Provide the [x, y] coordinate of the cell's center where the given text is located.  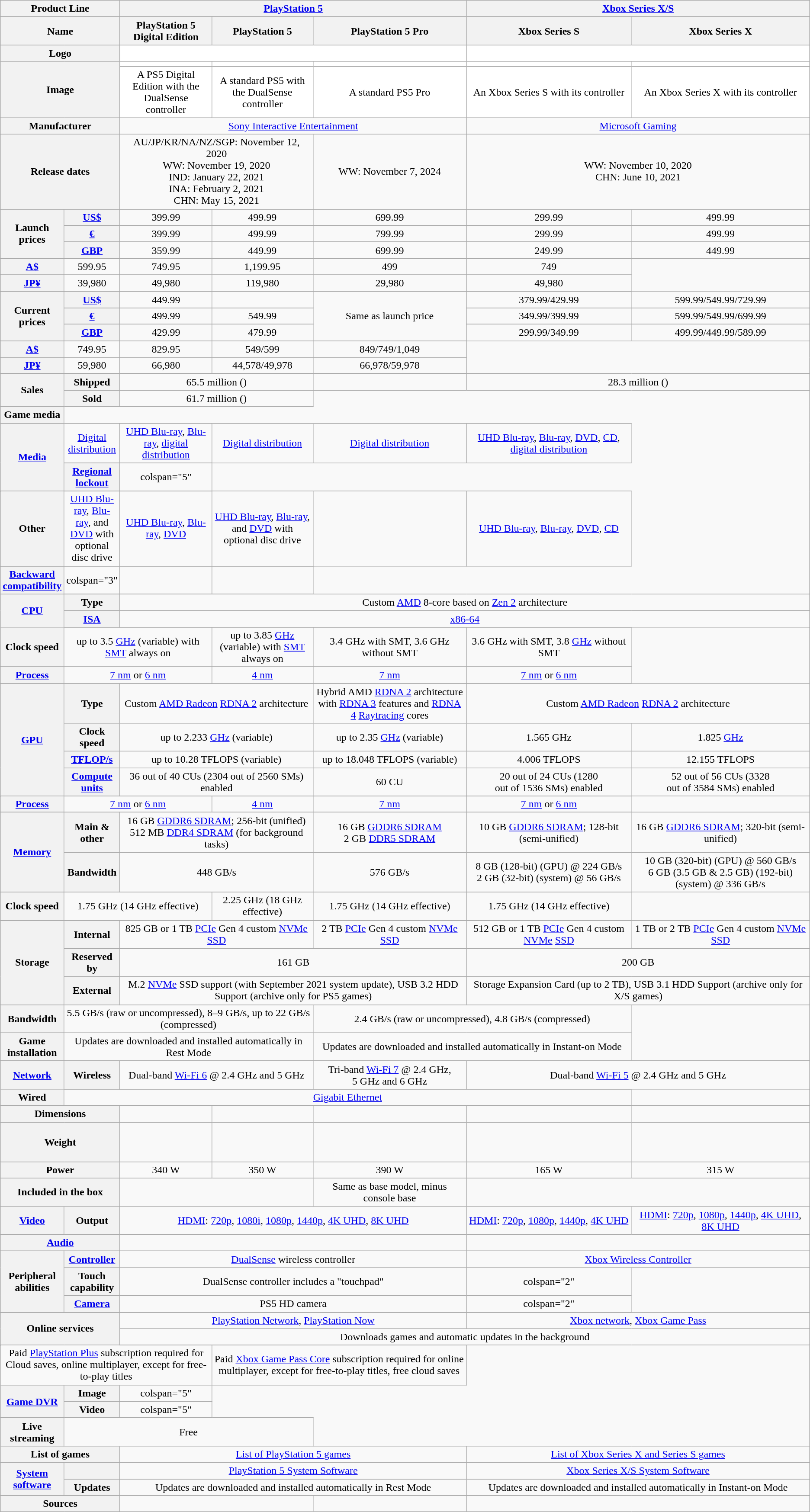
up to 3.5 GHz (variable) with SMT always on [138, 647]
44,578/49,978 [263, 366]
Live streaming [32, 1432]
2.4 GB/s (raw or uncompressed), 4.8 GB/s (compressed) [472, 1018]
WW: November 10, 2020 CHN: June 10, 2021 [638, 171]
249.99 [549, 250]
up to 18.048 TFLOPS (variable) [389, 760]
Sources [61, 1504]
AU/JP/KR/NA/NZ/SGP: November 12, 2020WW: November 19, 2020 IND: January 22, 2021 INA: February 2, 2021CHN: May 15, 2021 [216, 171]
Weight [61, 1142]
16 GB GDDR6 SDRAM 2 GB DDR5 SDRAM [389, 832]
Network [32, 1075]
colspan="3" [92, 580]
Internal [92, 934]
Storage [32, 962]
16 GB GDDR6 SDRAM; 256-bit (unified) 512 MB DDR4 SDRAM (for background tasks) [216, 832]
List of PlayStation 5 games [293, 1454]
Current prices [32, 316]
29,980 [389, 283]
Output [92, 1221]
12.155 TFLOPS [720, 760]
List of games [61, 1454]
4.006 TFLOPS [549, 760]
Custom AMD 8-core based on Zen 2 architecture [465, 602]
An Xbox Series X with its controller [720, 92]
799.99 [389, 234]
549/599 [263, 349]
576 GB/s [389, 872]
Microsoft Gaming [638, 126]
Xbox Wireless Controller [638, 1259]
Other [32, 529]
DualSense wireless controller [293, 1259]
up to 10.28 TFLOPS (variable) [216, 760]
Logo [61, 53]
1.565 GHz [549, 737]
Regional lockout [92, 477]
1 TB or 2 TB PCIe Gen 4 custom NVMe SSD [720, 934]
3.6 GHz with SMT, 3.8 GHz without SMT [549, 647]
Main &other [92, 832]
Same as base model, minus console base [389, 1192]
CPU [32, 610]
390 W [389, 1170]
Online services [61, 1329]
2 TB PCIe Gen 4 custom NVMe SSD [389, 934]
System software [32, 1479]
Sales [32, 390]
Game media [32, 415]
TFLOP/s [92, 760]
Launch prices [32, 234]
549.99 [263, 316]
Paid PlayStation Plus subscription required for Cloud saves, online multiplayer, except for free-to-play titles [106, 1365]
up to 2.35 GHz (variable) [389, 737]
Wireless [92, 1075]
GPU [32, 740]
8 GB (128-bit) (GPU) @ 224 GB/s 2 GB (32-bit) (system) @ 56 GB/s [549, 872]
340 W [166, 1170]
Compute units [92, 782]
Media [32, 457]
A standard PS5 Pro [389, 92]
PlayStation Network, PlayStation Now [293, 1320]
up to 3.85 GHz (variable) with SMT always on [263, 647]
499 [389, 266]
A standard PS5 with the DualSense controller [263, 92]
448 GB/s [216, 872]
Power [61, 1170]
60 CU [389, 782]
Sony Interactive Entertainment [293, 126]
200 GB [638, 962]
UHD Blu-ray, Blu-ray, digital distribution [166, 443]
Game installation [32, 1047]
499.99/449.99/589.99 [720, 333]
up to 2.233 GHz (variable) [216, 737]
119,980 [263, 283]
Audio [61, 1243]
List of Xbox Series X and Series S games [638, 1454]
66,978/59,978 [389, 366]
165 W [549, 1170]
Wired [32, 1097]
28.3 million () [638, 382]
Dual-band Wi-Fi 6 @ 2.4 GHz and 5 GHz [216, 1075]
UHD Blu-ray, Blu-ray, DVD, CD, digital distribution [549, 443]
66,980 [166, 366]
61.7 million () [216, 398]
Gigabit Ethernet [348, 1097]
161 GB [293, 962]
52 out of 56 CUs (3328out of 3584 SMs) enabled [720, 782]
Paid Xbox Game Pass Core subscription required for online multiplayer, except for free-to-play titles, free cloud saves [339, 1365]
65.5 million () [216, 382]
Hybrid AMD RDNA 2 architecture with RDNA 3 features and RDNA 4 Raytracing cores [389, 703]
Xbox Series X/S [638, 9]
Free [189, 1432]
Dimensions [61, 1114]
10 GB (320-bit) (GPU) @ 560 GB/s 6 GB (3.5 GB & 2.5 GB) (192-bit) (system) @ 336 GB/s [720, 872]
Xbox network, Xbox Game Pass [638, 1320]
HDMI: 720p, 1080p, 1440p, 4K UHD, 8K UHD [720, 1221]
Game DVR [32, 1401]
Peripheral abilities [32, 1281]
Downloads games and automatic updates in the background [465, 1337]
Sold [92, 398]
1.825 GHz [720, 737]
16 GB GDDR6 SDRAM; 320-bit (semi-unified) [720, 832]
Touch capability [92, 1281]
An Xbox Series S with its controller [549, 92]
Xbox Series S [549, 31]
512 GB or 1 TB PCIe Gen 4 custom NVMe SSD [549, 934]
36 out of 40 CUs (2304 out of 2560 SMs) enabled [216, 782]
315 W [720, 1170]
39,980 [92, 283]
x86-64 [465, 619]
5.5 GB/s (raw or uncompressed), 8–9 GB/s, up to 22 GB/s (compressed) [189, 1018]
PlayStation 5 Digital Edition [166, 31]
UHD Blu-ray, Blu-ray, DVD, CD [549, 529]
429.99 [166, 333]
External [92, 991]
DualSense controller includes a "touchpad" [293, 1281]
599.99/549.99/699.99 [720, 316]
349.99/399.99 [549, 316]
849/749/1,049 [389, 349]
299.99/349.99 [549, 333]
PS5 HD camera [293, 1304]
Xbox Series X/S System Software [638, 1470]
WW: November 7, 2024 [389, 171]
825 GB or 1 TB PCIe Gen 4 custom NVMe SSD [216, 934]
359.99 [166, 250]
Product Line [61, 9]
PlayStation 5 Pro [389, 31]
479.99 [263, 333]
3.4 GHz with SMT, 3.6 GHz without SMT [389, 647]
ISA [92, 619]
HDMI: 720p, 1080p, 1440p, 4K UHD [549, 1221]
20 out of 24 CUs (1280out of 1536 SMs) enabled [549, 782]
350 W [263, 1170]
59,980 [92, 366]
Backward compatibility [32, 580]
Shipped [92, 382]
379.99/429.99 [549, 300]
Release dates [61, 171]
10 GB GDDR6 SDRAM; 128-bit (semi-unified) [549, 832]
749 [549, 266]
Same as launch price [389, 316]
Dual-band Wi-Fi 5 @ 2.4 GHz and 5 GHz [638, 1075]
829.95 [166, 349]
Controller [92, 1259]
599.95 [92, 266]
PlayStation 5 System Software [293, 1470]
A PS5 Digital Edition with the DualSense controller [166, 92]
Reserved by [92, 962]
HDMI: 720p, 1080i, 1080p, 1440p, 4K UHD, 8K UHD [293, 1221]
Name [61, 31]
1,199.95 [263, 266]
2.25 GHz (18 GHz effective) [263, 906]
Xbox Series X [720, 31]
Updates [92, 1487]
599.99/549.99/729.99 [720, 300]
Storage Expansion Card (up to 2 TB), USB 3.1 HDD Support (archive only for X/S games) [638, 991]
Tri-band Wi-Fi 7 @ 2.4 GHz, 5 GHz and 6 GHz [389, 1075]
M.2 NVMe SSD support (with September 2021 system update), USB 3.2 HDD Support (archive only for PS5 games) [293, 991]
Manufacturer [61, 126]
UHD Blu-ray, Blu-ray, DVD [166, 529]
Camera [92, 1304]
Included in the box [61, 1192]
Memory [32, 852]
